Return (X, Y) of the center of cell containing provided text 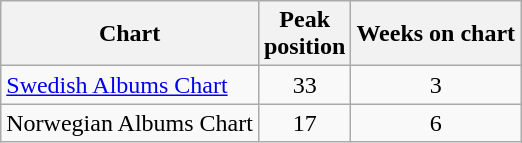
17 (304, 123)
Chart (130, 34)
Weeks on chart (436, 34)
Norwegian Albums Chart (130, 123)
3 (436, 85)
33 (304, 85)
6 (436, 123)
Peakposition (304, 34)
Swedish Albums Chart (130, 85)
